Find where the given text appears and provide that cell's center as [x, y] coordinate. 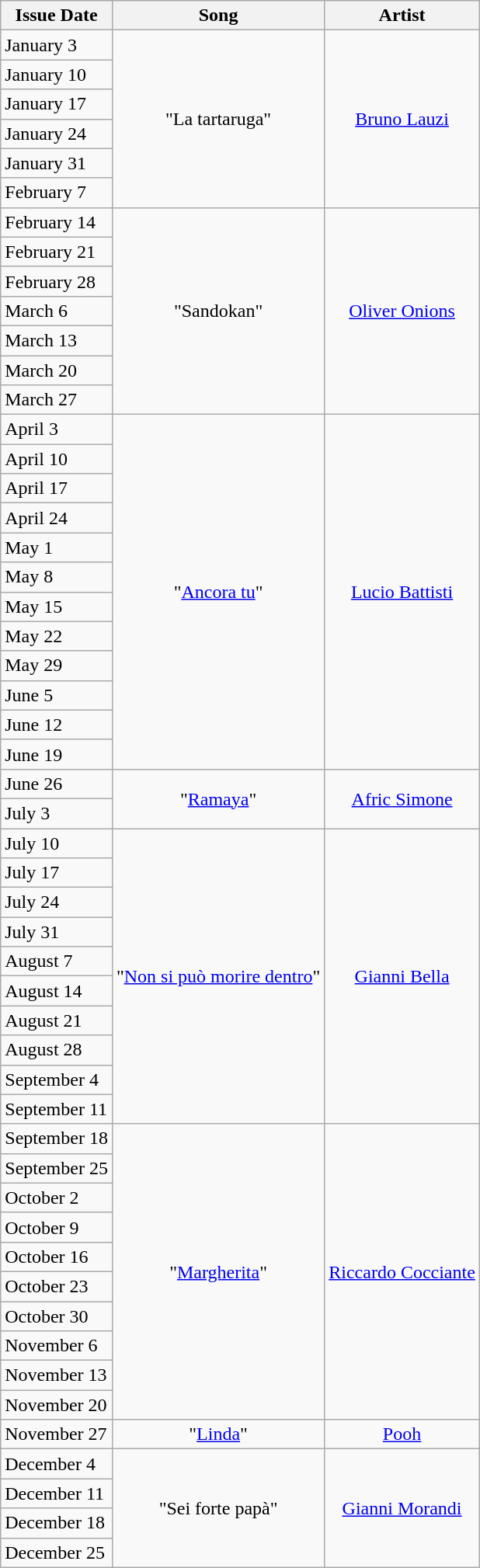
March 6 [57, 311]
July 3 [57, 813]
February 21 [57, 252]
Riccardo Cocciante [402, 1272]
November 6 [57, 1346]
Issue Date [57, 16]
September 25 [57, 1168]
July 31 [57, 932]
December 11 [57, 1493]
"Sei forte papà" [217, 1508]
Song [217, 16]
Lucio Battisti [402, 592]
February 28 [57, 281]
December 18 [57, 1523]
September 11 [57, 1109]
October 23 [57, 1286]
"Sandokan" [217, 311]
June 12 [57, 725]
December 4 [57, 1464]
September 4 [57, 1080]
Pooh [402, 1434]
March 13 [57, 340]
May 15 [57, 607]
May 8 [57, 577]
August 14 [57, 991]
November 27 [57, 1434]
February 14 [57, 222]
April 24 [57, 518]
"Ramaya" [217, 798]
September 18 [57, 1139]
January 17 [57, 104]
Bruno Lauzi [402, 119]
May 22 [57, 636]
January 24 [57, 134]
"La tartaruga" [217, 119]
February 7 [57, 193]
"Linda" [217, 1434]
April 10 [57, 459]
May 29 [57, 666]
April 3 [57, 429]
April 17 [57, 488]
August 28 [57, 1050]
August 7 [57, 961]
October 2 [57, 1198]
Afric Simone [402, 798]
January 31 [57, 163]
October 16 [57, 1257]
Artist [402, 16]
March 27 [57, 400]
"Ancora tu" [217, 592]
December 25 [57, 1552]
January 10 [57, 75]
Gianni Morandi [402, 1508]
January 3 [57, 45]
August 21 [57, 1020]
July 17 [57, 873]
July 24 [57, 902]
June 26 [57, 784]
November 13 [57, 1375]
Gianni Bella [402, 975]
"Non si può morire dentro" [217, 975]
November 20 [57, 1405]
May 1 [57, 548]
Oliver Onions [402, 311]
October 9 [57, 1227]
October 30 [57, 1316]
June 5 [57, 695]
July 10 [57, 843]
June 19 [57, 754]
March 20 [57, 370]
"Margherita" [217, 1272]
